Pinpoint the cell where the given text exists, returning its [X, Y] midpoint coordinate. 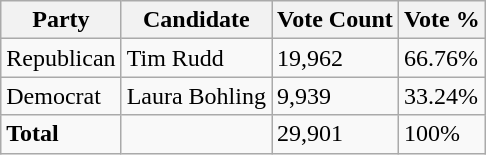
Laura Bohling [196, 96]
Democrat [61, 96]
Vote Count [336, 20]
19,962 [336, 58]
Total [61, 134]
29,901 [336, 134]
Candidate [196, 20]
33.24% [442, 96]
66.76% [442, 58]
Party [61, 20]
9,939 [336, 96]
100% [442, 134]
Vote % [442, 20]
Republican [61, 58]
Tim Rudd [196, 58]
